Capture the cell that displays the provided text and extract its [x, y] central coordinate. 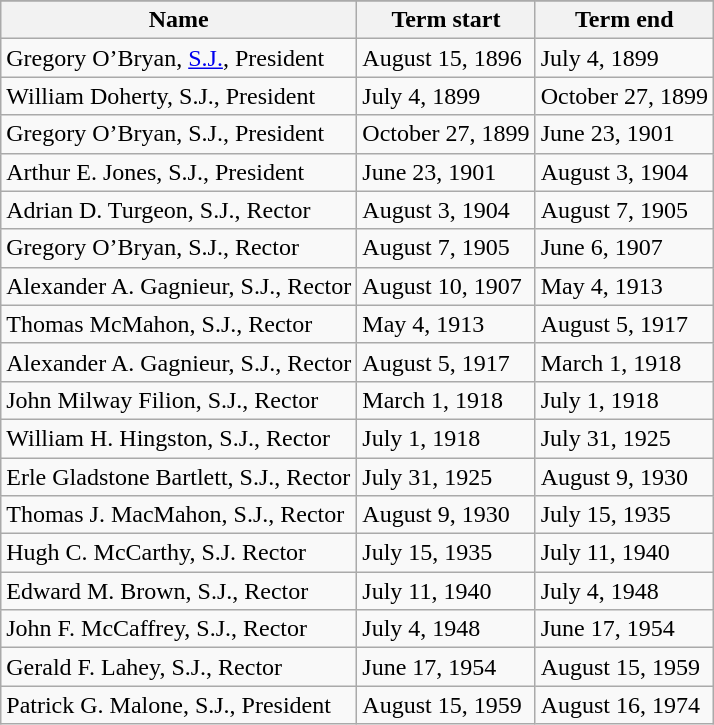
Adrian D. Turgeon, S.J., Rector [179, 210]
Gregory O’Bryan, S.J., Rector [179, 248]
Term start [446, 20]
Edward M. Brown, S.J., Rector [179, 591]
John Milway Filion, S.J., Rector [179, 400]
August 15, 1896 [446, 58]
Name [179, 20]
John F. McCaffrey, S.J., Rector [179, 629]
Patrick G. Malone, S.J., President [179, 705]
June 6, 1907 [624, 248]
Thomas McMahon, S.J., Rector [179, 324]
William H. Hingston, S.J., Rector [179, 438]
Gerald F. Lahey, S.J., Rector [179, 667]
Arthur E. Jones, S.J., President [179, 172]
Term end [624, 20]
William Doherty, S.J., President [179, 96]
Erle Gladstone Bartlett, S.J., Rector [179, 477]
August 10, 1907 [446, 286]
Hugh C. McCarthy, S.J. Rector [179, 553]
Thomas J. MacMahon, S.J., Rector [179, 515]
August 16, 1974 [624, 705]
